Extract the [x, y] coordinate from the center of the cell holding the provided text.  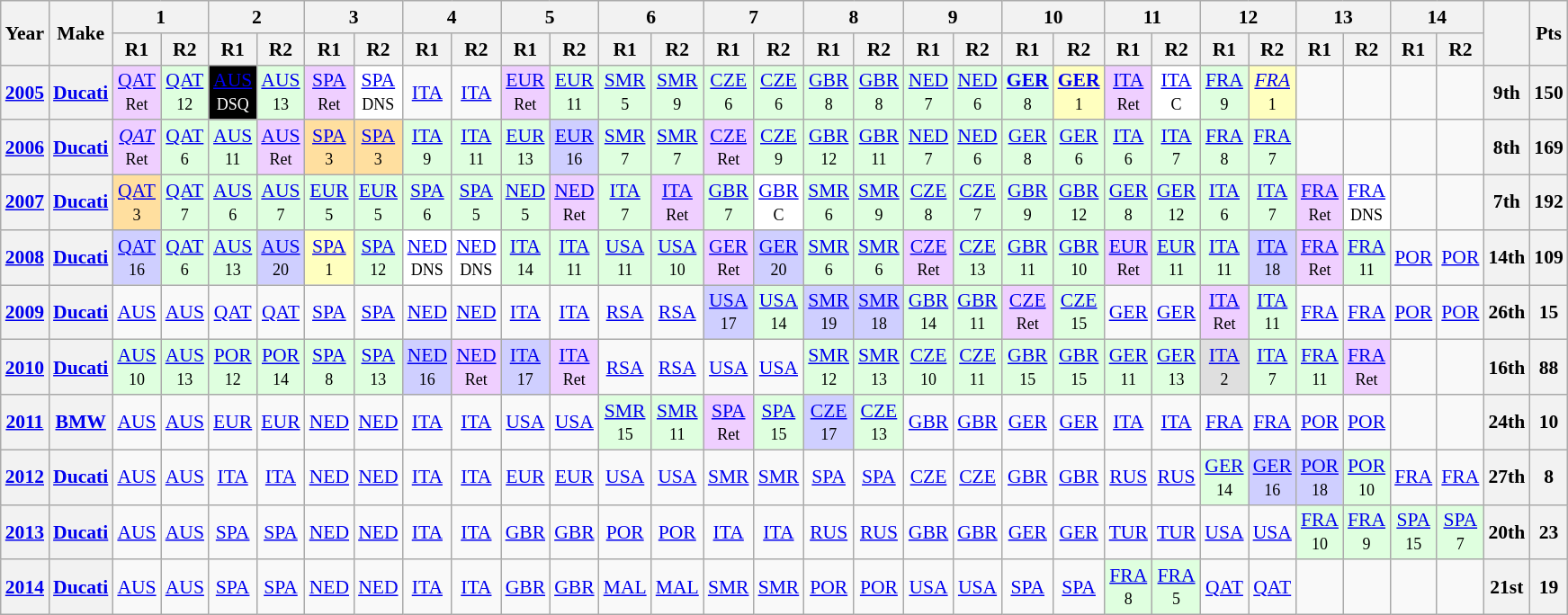
2012 [25, 477]
2006 [25, 147]
POR12 [232, 367]
SMR15 [625, 423]
Pts [1549, 32]
CZE9 [779, 147]
EUR16 [574, 147]
FRA1 [1272, 92]
GER1 [1080, 92]
SMR5 [625, 92]
Year [25, 32]
2011 [25, 423]
ITA18 [1272, 257]
27th [1506, 477]
Make [81, 32]
CZE17 [829, 423]
ITA9 [427, 147]
SMR13 [879, 367]
2007 [25, 203]
5 [551, 17]
USA10 [677, 257]
7 [754, 17]
23 [1549, 532]
AUSRet [281, 147]
QAT16 [137, 257]
SMR19 [829, 313]
AUS7 [281, 203]
20th [1506, 532]
169 [1549, 147]
QAT3 [137, 203]
GER13 [1177, 367]
ITAC [1177, 92]
GER12 [1177, 203]
GER11 [1128, 367]
SPA1 [329, 257]
9th [1506, 92]
FRA7 [1272, 147]
CZE15 [1080, 313]
26th [1506, 313]
11 [1153, 17]
GER20 [779, 257]
109 [1549, 257]
SPA5 [476, 203]
GBR14 [928, 313]
POR10 [1366, 477]
2005 [25, 92]
ITA14 [525, 257]
USA14 [779, 313]
2008 [25, 257]
FRADNS [1366, 203]
88 [1549, 367]
NED5 [525, 203]
QAT12 [185, 92]
2014 [25, 588]
ITA17 [525, 367]
AUSDSQ [232, 92]
21st [1506, 588]
SPA7 [1460, 532]
AUS6 [232, 203]
2010 [25, 367]
16th [1506, 367]
ITA2 [1223, 367]
4 [452, 17]
CZE8 [928, 203]
8th [1506, 147]
FRA5 [1177, 588]
POR14 [281, 367]
USA17 [729, 313]
2 [257, 17]
SPA13 [378, 367]
GER16 [1272, 477]
QAT7 [185, 203]
GERRet [729, 257]
GBR9 [1027, 203]
EUR13 [525, 147]
GER14 [1223, 477]
AUS11 [232, 147]
USA11 [625, 257]
14th [1506, 257]
GBR7 [729, 203]
SMR18 [879, 313]
2009 [25, 313]
3 [354, 17]
GBR10 [1080, 257]
FRA10 [1320, 532]
14 [1437, 17]
13 [1343, 17]
SPADNS [378, 92]
AUS10 [137, 367]
24th [1506, 423]
BMW [81, 423]
AUS20 [281, 257]
GBRC [779, 203]
19 [1549, 588]
CZE7 [977, 203]
6 [651, 17]
12 [1249, 17]
SPA12 [378, 257]
SMR12 [829, 367]
1 [160, 17]
7th [1506, 203]
SMR11 [677, 423]
9 [954, 17]
150 [1549, 92]
CZE11 [977, 367]
2013 [25, 532]
GER6 [1080, 147]
SPA6 [427, 203]
192 [1549, 203]
SPA8 [329, 367]
NED16 [427, 367]
POR18 [1320, 477]
CZE10 [928, 367]
15 [1549, 313]
